Return the [X, Y] coordinate for the center point of the cell that contains the specified text.  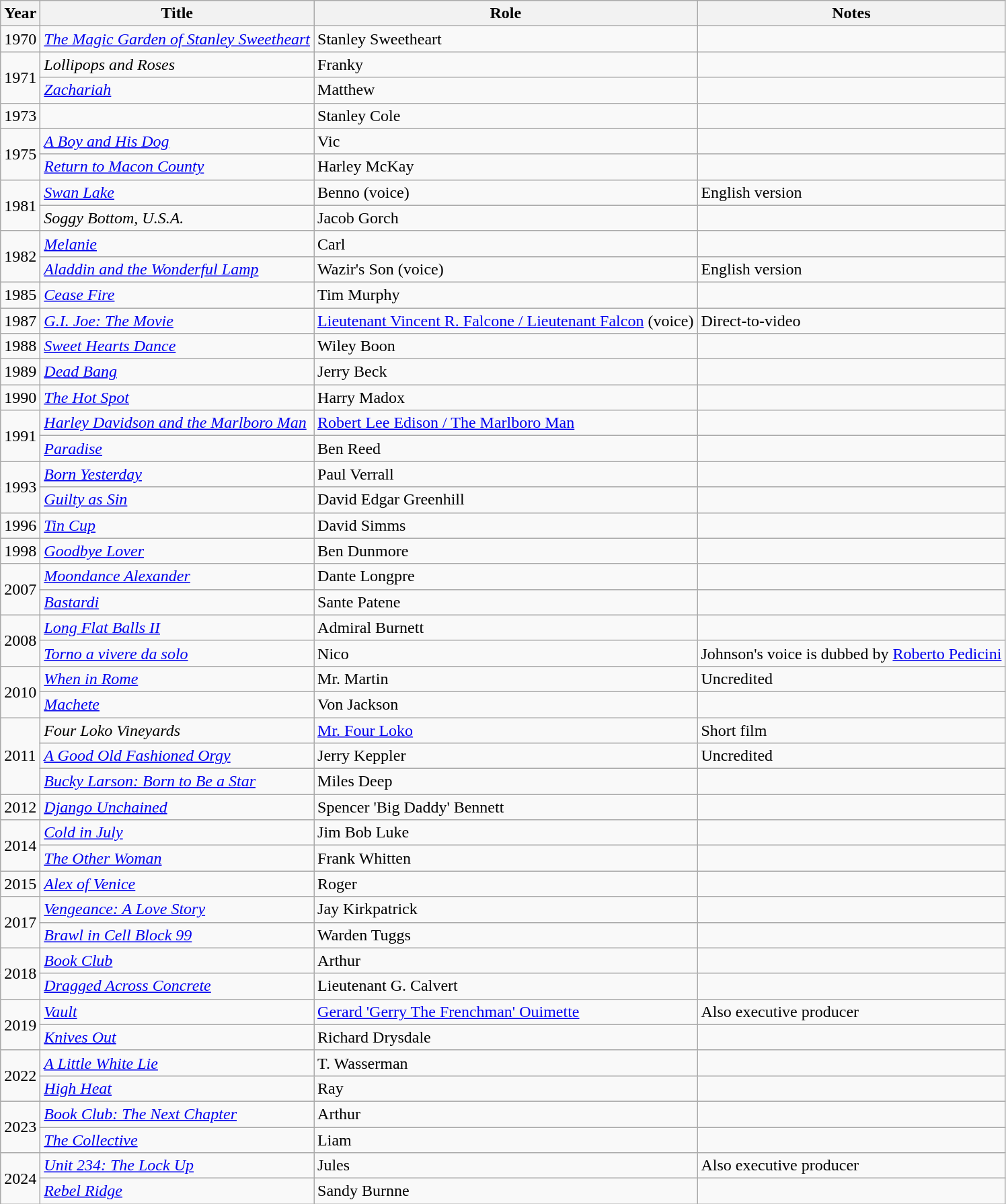
Harley Davidson and the Marlboro Man [178, 423]
1998 [20, 551]
Vic [506, 141]
Jerry Keppler [506, 756]
2015 [20, 884]
Liam [506, 1140]
Mr. Four Loko [506, 730]
Lieutenant Vincent R. Falcone / Lieutenant Falcon (voice) [506, 321]
Book Club [178, 961]
1996 [20, 525]
Dante Longpre [506, 576]
1975 [20, 154]
David Edgar Greenhill [506, 500]
Guilty as Sin [178, 500]
Notes [851, 13]
Bastardi [178, 602]
Lollipops and Roses [178, 65]
Wiley Boon [506, 346]
A Little White Lie [178, 1063]
2012 [20, 807]
Spencer 'Big Daddy' Bennett [506, 807]
2017 [20, 922]
2011 [20, 755]
Paul Verrall [506, 474]
Aladdin and the Wonderful Lamp [178, 269]
Book Club: The Next Chapter [178, 1114]
Miles Deep [506, 782]
2022 [20, 1076]
Carl [506, 243]
1971 [20, 77]
The Magic Garden of Stanley Sweetheart [178, 39]
The Other Woman [178, 858]
2024 [20, 1178]
High Heat [178, 1088]
Warden Tuggs [506, 935]
Robert Lee Edison / The Marlboro Man [506, 423]
Alex of Venice [178, 884]
Four Loko Vineyards [178, 730]
Dead Bang [178, 372]
Tim Murphy [506, 295]
Unit 234: The Lock Up [178, 1166]
2023 [20, 1127]
G.I. Joe: The Movie [178, 321]
1970 [20, 39]
The Collective [178, 1140]
Matthew [506, 90]
Rebel Ridge [178, 1191]
Vengeance: A Love Story [178, 909]
2010 [20, 691]
Knives Out [178, 1037]
Stanley Sweetheart [506, 39]
Ben Dunmore [506, 551]
Ray [506, 1088]
Born Yesterday [178, 474]
1989 [20, 372]
Sweet Hearts Dance [178, 346]
Soggy Bottom, U.S.A. [178, 218]
Machete [178, 704]
Jacob Gorch [506, 218]
1982 [20, 256]
Role [506, 13]
Django Unchained [178, 807]
Nico [506, 653]
Jerry Beck [506, 372]
Brawl in Cell Block 99 [178, 935]
1985 [20, 295]
Torno a vivere da solo [178, 653]
Harry Madox [506, 398]
Direct-to-video [851, 321]
1993 [20, 487]
2018 [20, 973]
Moondance Alexander [178, 576]
2007 [20, 589]
Swan Lake [178, 192]
The Hot Spot [178, 398]
Cold in July [178, 833]
T. Wasserman [506, 1063]
2014 [20, 845]
2008 [20, 640]
1988 [20, 346]
Bucky Larson: Born to Be a Star [178, 782]
Richard Drysdale [506, 1037]
Gerard 'Gerry The Frenchman' Ouimette [506, 1012]
Von Jackson [506, 704]
Roger [506, 884]
Johnson's voice is dubbed by Roberto Pedicini [851, 653]
1990 [20, 398]
Goodbye Lover [178, 551]
When in Rome [178, 679]
Sante Patene [506, 602]
Franky [506, 65]
Year [20, 13]
Return to Macon County [178, 167]
1981 [20, 205]
Cease Fire [178, 295]
Dragged Across Concrete [178, 986]
Jim Bob Luke [506, 833]
Ben Reed [506, 449]
Sandy Burnne [506, 1191]
Jay Kirkpatrick [506, 909]
2019 [20, 1024]
Zachariah [178, 90]
Melanie [178, 243]
A Boy and His Dog [178, 141]
Lieutenant G. Calvert [506, 986]
Admiral Burnett [506, 628]
David Simms [506, 525]
Long Flat Balls II [178, 628]
Benno (voice) [506, 192]
1991 [20, 436]
Wazir's Son (voice) [506, 269]
1973 [20, 116]
Frank Whitten [506, 858]
Jules [506, 1166]
Vault [178, 1012]
Paradise [178, 449]
1987 [20, 321]
A Good Old Fashioned Orgy [178, 756]
Title [178, 13]
Short film [851, 730]
Tin Cup [178, 525]
Stanley Cole [506, 116]
Mr. Martin [506, 679]
Harley McKay [506, 167]
